Search for the cell housing the specified text and yield its (X, Y) center coordinate. 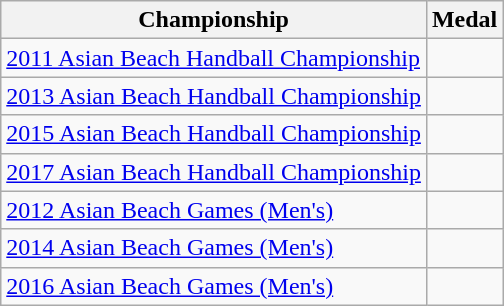
2011 Asian Beach Handball Championship (214, 58)
2016 Asian Beach Games (Men's) (214, 286)
2012 Asian Beach Games (Men's) (214, 210)
2014 Asian Beach Games (Men's) (214, 248)
Medal (464, 20)
2013 Asian Beach Handball Championship (214, 96)
Championship (214, 20)
2015 Asian Beach Handball Championship (214, 134)
2017 Asian Beach Handball Championship (214, 172)
